Locate the cell with the specified text and output its (x, y) center coordinate. 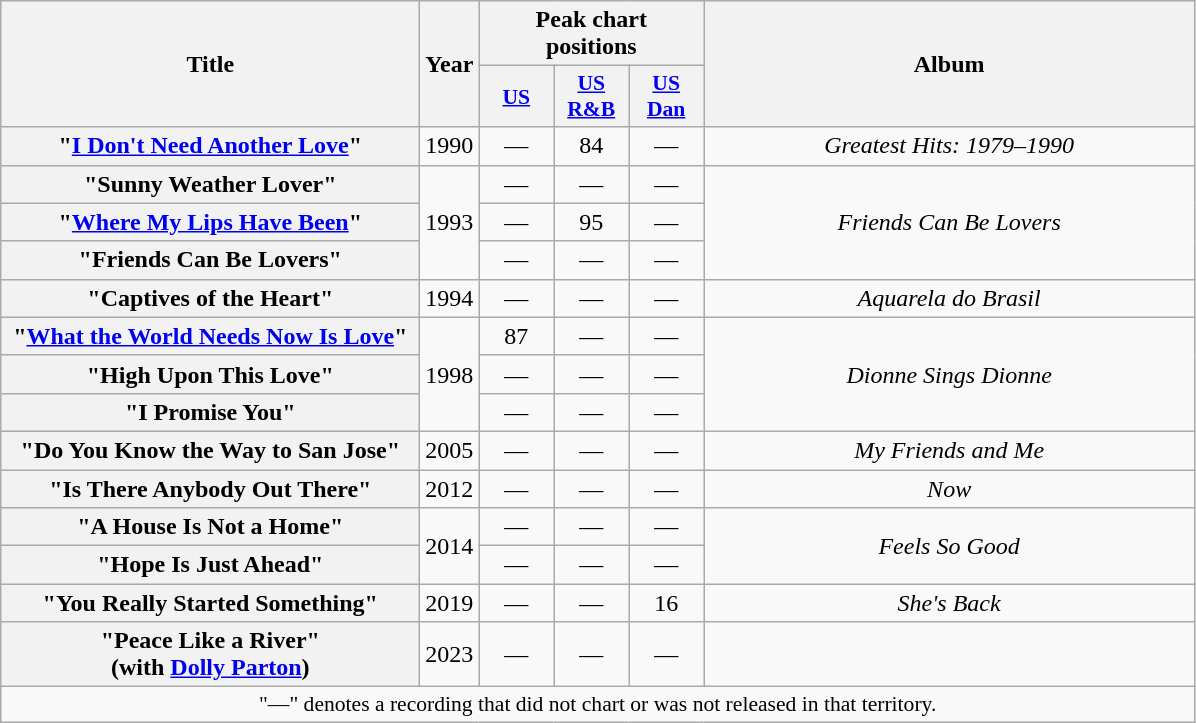
2012 (450, 489)
Friends Can Be Lovers (950, 222)
Now (950, 489)
1993 (450, 222)
"I Don't Need Another Love" (210, 146)
Aquarela do Brasil (950, 298)
16 (666, 603)
Year (450, 64)
"I Promise You" (210, 412)
2014 (450, 546)
Album (950, 64)
1998 (450, 374)
1994 (450, 298)
US (516, 96)
"—" denotes a recording that did not chart or was not released in that territory. (598, 705)
2023 (450, 654)
"Sunny Weather Lover" (210, 184)
Title (210, 64)
"Peace Like a River" (with Dolly Parton) (210, 654)
"Hope Is Just Ahead" (210, 565)
"Is There Anybody Out There" (210, 489)
2019 (450, 603)
"Where My Lips Have Been" (210, 222)
"High Upon This Love" (210, 374)
"What the World Needs Now Is Love" (210, 336)
US Dan (666, 96)
95 (592, 222)
"You Really Started Something" (210, 603)
"Do You Know the Way to San Jose" (210, 450)
1990 (450, 146)
USR&B (592, 96)
Peak chartpositions (592, 34)
Dionne Sings Dionne (950, 374)
Greatest Hits: 1979–1990 (950, 146)
87 (516, 336)
My Friends and Me (950, 450)
She's Back (950, 603)
2005 (450, 450)
"A House Is Not a Home" (210, 527)
"Captives of the Heart" (210, 298)
"Friends Can Be Lovers" (210, 260)
Feels So Good (950, 546)
84 (592, 146)
